Return [X, Y] of the center of cell containing provided text 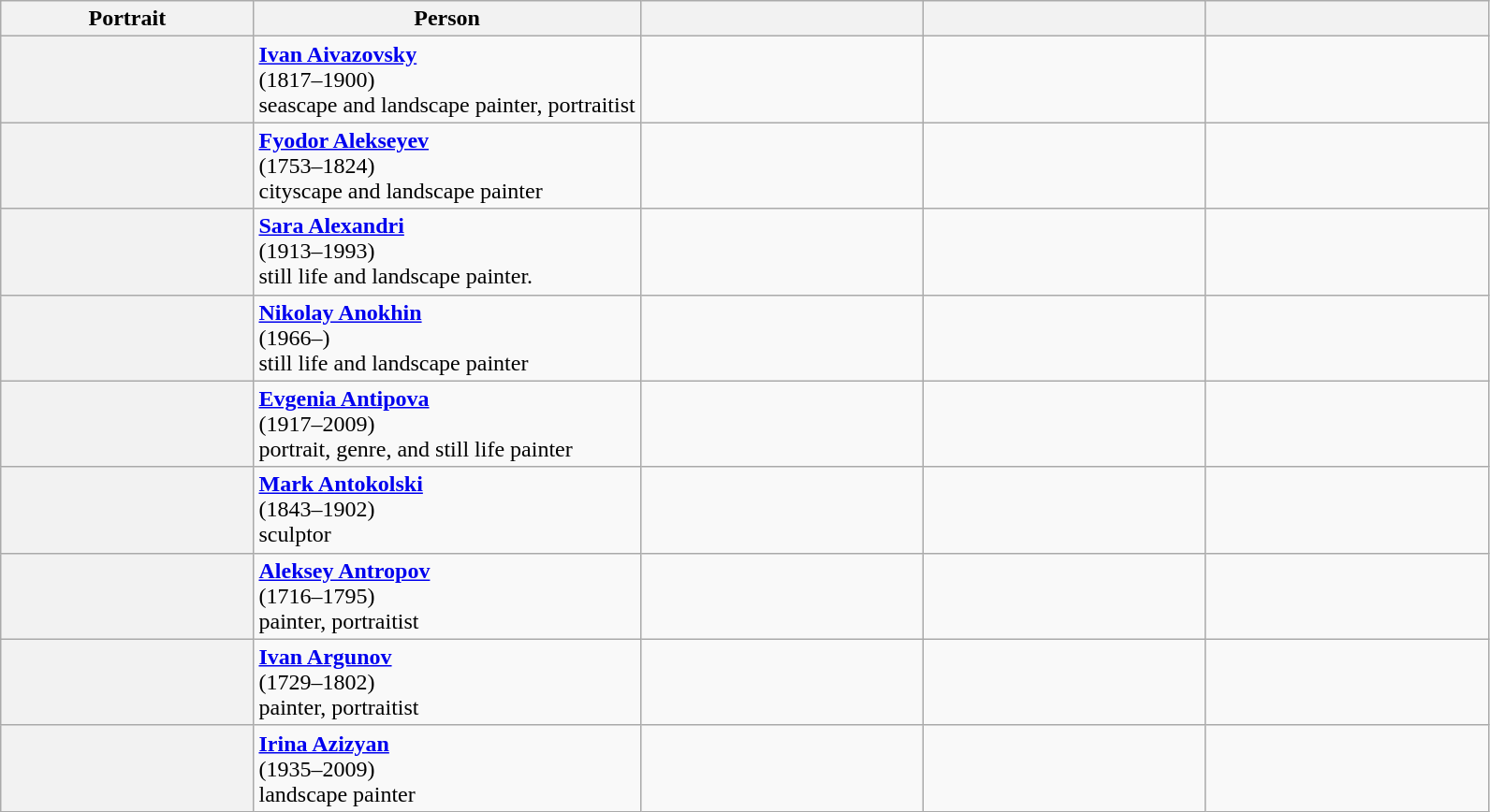
Nikolay Anokhin (1966–) still life and landscape painter [447, 338]
Person [447, 19]
Mark Antokolski (1843–1902)sculptor [447, 510]
Ivan Argunov (1729–1802)painter, portraitist [447, 682]
Ivan Aivazovsky(1817–1900) seascape and landscape painter, portraitist [447, 80]
Sara Alexandri(1913–1993) still life and landscape painter. [447, 252]
Portrait [127, 19]
Fyodor Alekseyev (1753–1824) cityscape and landscape painter [447, 166]
Evgenia Antipova (1917–2009) portrait, genre, and still life painter [447, 424]
Irina Azizyan (1935–2009) landscape painter [447, 768]
Aleksey Antropov (1716–1795) painter, portraitist [447, 596]
